Detect which cell encompasses the target text, then output its [X, Y] center coordinate. 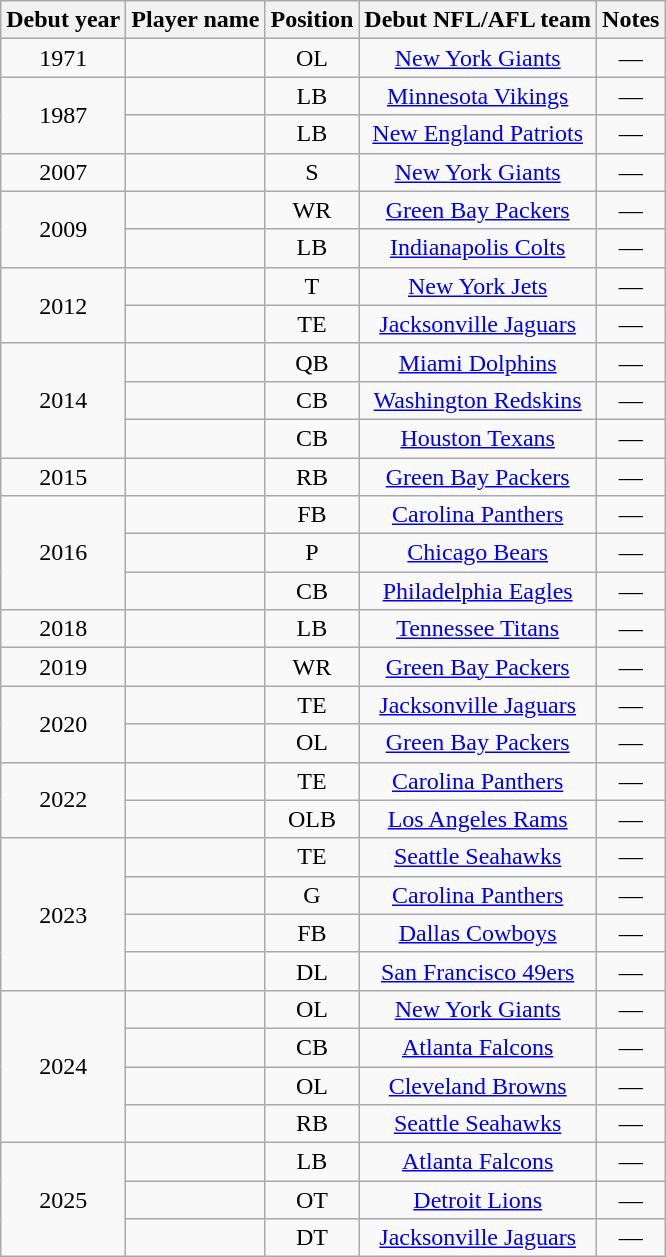
Player name [196, 20]
New York Jets [478, 286]
2025 [64, 1200]
DL [312, 971]
1987 [64, 115]
2014 [64, 400]
QB [312, 362]
San Francisco 49ers [478, 971]
S [312, 172]
2022 [64, 800]
2009 [64, 229]
New England Patriots [478, 134]
Position [312, 20]
2023 [64, 914]
2016 [64, 553]
Minnesota Vikings [478, 96]
Chicago Bears [478, 553]
Debut year [64, 20]
T [312, 286]
2019 [64, 667]
Los Angeles Rams [478, 819]
2024 [64, 1066]
Houston Texans [478, 438]
2015 [64, 477]
2018 [64, 629]
Philadelphia Eagles [478, 591]
Washington Redskins [478, 400]
P [312, 553]
Notes [631, 20]
G [312, 895]
Tennessee Titans [478, 629]
OT [312, 1200]
OLB [312, 819]
Debut NFL/AFL team [478, 20]
2020 [64, 724]
Cleveland Browns [478, 1085]
2012 [64, 305]
Miami Dolphins [478, 362]
Dallas Cowboys [478, 933]
Indianapolis Colts [478, 248]
Detroit Lions [478, 1200]
DT [312, 1238]
2007 [64, 172]
1971 [64, 58]
